Detect which cell encompasses the target text, then output its [x, y] center coordinate. 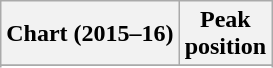
Peakposition [225, 34]
Chart (2015–16) [90, 34]
